From the cell containing the given text, extract its center point as [x, y] coordinate. 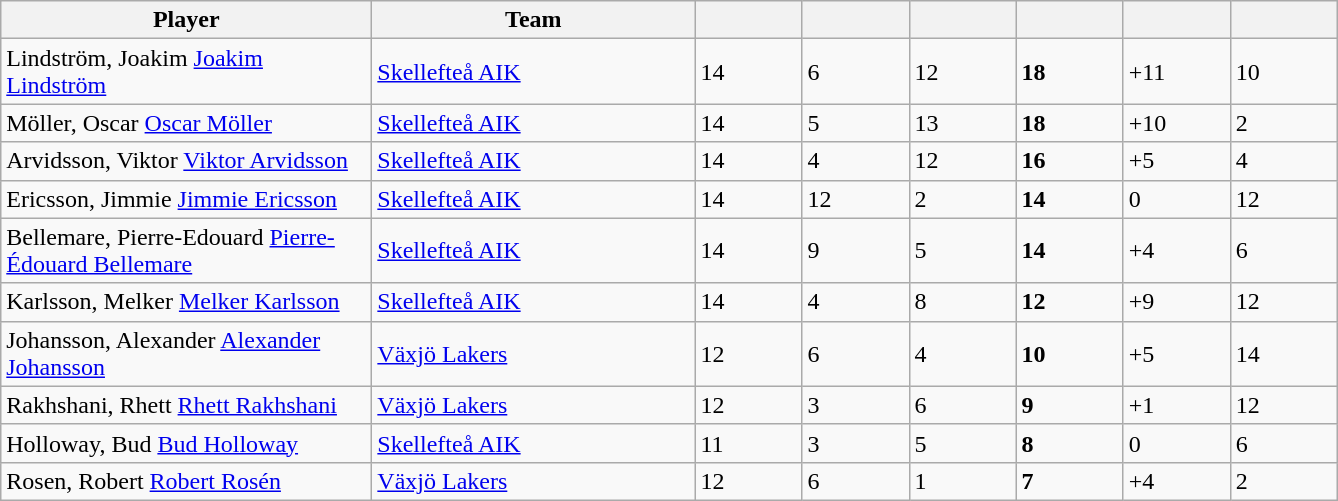
Rosen, Robert Robert Rosén [186, 481]
Lindström, Joakim Joakim Lindström [186, 72]
+9 [1176, 302]
Rakhshani, Rhett Rhett Rakhshani [186, 405]
+11 [1176, 72]
7 [1070, 481]
Johansson, Alexander Alexander Johansson [186, 354]
Arvidsson, Viktor Viktor Arvidsson [186, 161]
1 [962, 481]
Ericsson, Jimmie Jimmie Ericsson [186, 199]
11 [748, 443]
+10 [1176, 123]
Möller, Oscar Oscar Möller [186, 123]
Player [186, 20]
Holloway, Bud Bud Holloway [186, 443]
16 [1070, 161]
Bellemare, Pierre-Edouard Pierre-Édouard Bellemare [186, 250]
Karlsson, Melker Melker Karlsson [186, 302]
+1 [1176, 405]
Team [534, 20]
13 [962, 123]
